Return (X, Y) of the center of cell containing provided text 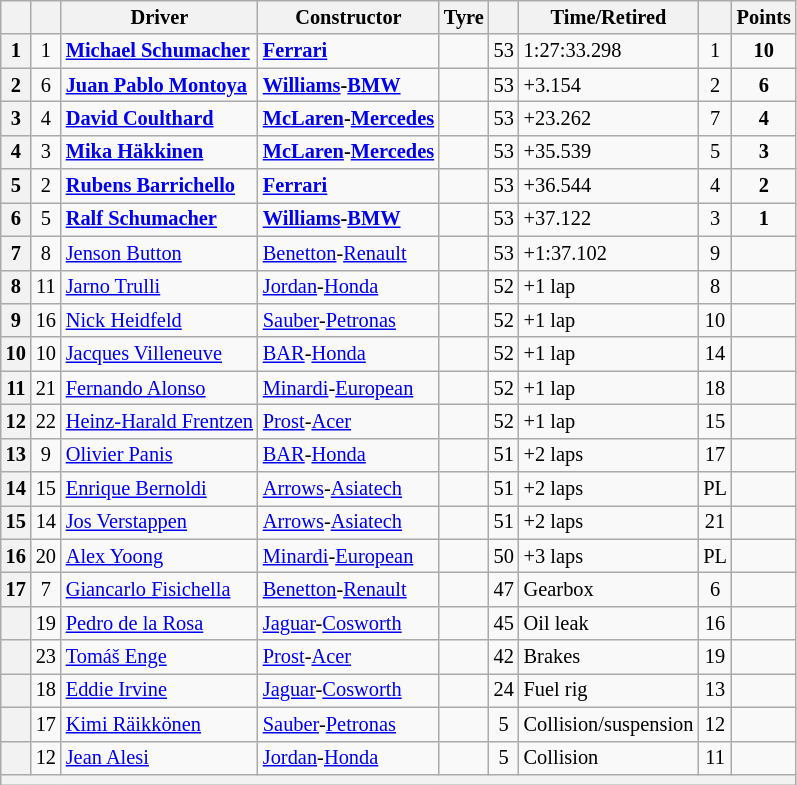
Gearbox (609, 589)
Constructor (348, 17)
1:27:33.298 (609, 51)
Olivier Panis (160, 455)
Giancarlo Fisichella (160, 589)
+1:37.102 (609, 253)
Ralf Schumacher (160, 219)
+3 laps (609, 556)
Points (764, 17)
Fernando Alonso (160, 388)
47 (504, 589)
23 (46, 657)
24 (504, 690)
+36.544 (609, 186)
Tomáš Enge (160, 657)
Enrique Bernoldi (160, 489)
Collision (609, 758)
+23.262 (609, 118)
Jacques Villeneuve (160, 354)
Brakes (609, 657)
Kimi Räikkönen (160, 724)
45 (504, 623)
David Coulthard (160, 118)
+37.122 (609, 219)
22 (46, 421)
Jarno Trulli (160, 287)
+35.539 (609, 152)
Juan Pablo Montoya (160, 85)
Rubens Barrichello (160, 186)
Pedro de la Rosa (160, 623)
20 (46, 556)
Time/Retired (609, 17)
50 (504, 556)
Oil leak (609, 623)
Heinz-Harald Frentzen (160, 421)
Driver (160, 17)
Tyre (464, 17)
Michael Schumacher (160, 51)
Jean Alesi (160, 758)
Eddie Irvine (160, 690)
Fuel rig (609, 690)
+3.154 (609, 85)
Mika Häkkinen (160, 152)
42 (504, 657)
Nick Heidfeld (160, 320)
Jos Verstappen (160, 522)
Jenson Button (160, 253)
Alex Yoong (160, 556)
Collision/suspension (609, 724)
